Detect which cell encompasses the target text, then output its [x, y] center coordinate. 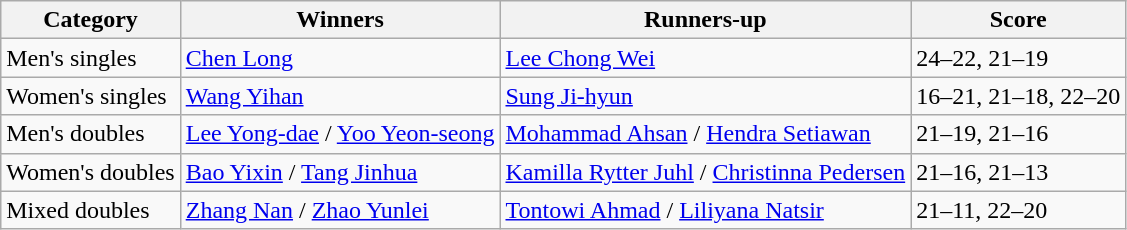
Tontowi Ahmad / Liliyana Natsir [706, 210]
Men's singles [90, 58]
Mohammad Ahsan / Hendra Setiawan [706, 134]
Men's doubles [90, 134]
Lee Yong-dae / Yoo Yeon-seong [340, 134]
Chen Long [340, 58]
Bao Yixin / Tang Jinhua [340, 172]
Mixed doubles [90, 210]
21–11, 22–20 [1018, 210]
Score [1018, 20]
Sung Ji-hyun [706, 96]
Wang Yihan [340, 96]
Women's singles [90, 96]
24–22, 21–19 [1018, 58]
Kamilla Rytter Juhl / Christinna Pedersen [706, 172]
Zhang Nan / Zhao Yunlei [340, 210]
16–21, 21–18, 22–20 [1018, 96]
Women's doubles [90, 172]
Runners-up [706, 20]
21–16, 21–13 [1018, 172]
Lee Chong Wei [706, 58]
Category [90, 20]
Winners [340, 20]
21–19, 21–16 [1018, 134]
